Extract the [x, y] coordinate from the center of the cell holding the provided text.  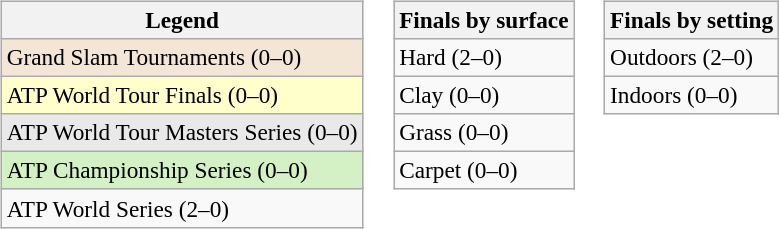
Clay (0–0) [484, 95]
ATP World Tour Finals (0–0) [182, 95]
ATP World Series (2–0) [182, 208]
Finals by setting [692, 20]
Outdoors (2–0) [692, 57]
Hard (2–0) [484, 57]
Grass (0–0) [484, 133]
Finals by surface [484, 20]
Legend [182, 20]
ATP Championship Series (0–0) [182, 171]
Indoors (0–0) [692, 95]
Carpet (0–0) [484, 171]
Grand Slam Tournaments (0–0) [182, 57]
ATP World Tour Masters Series (0–0) [182, 133]
